Determine the (X, Y) coordinate at the center of the cell enclosing the given text.  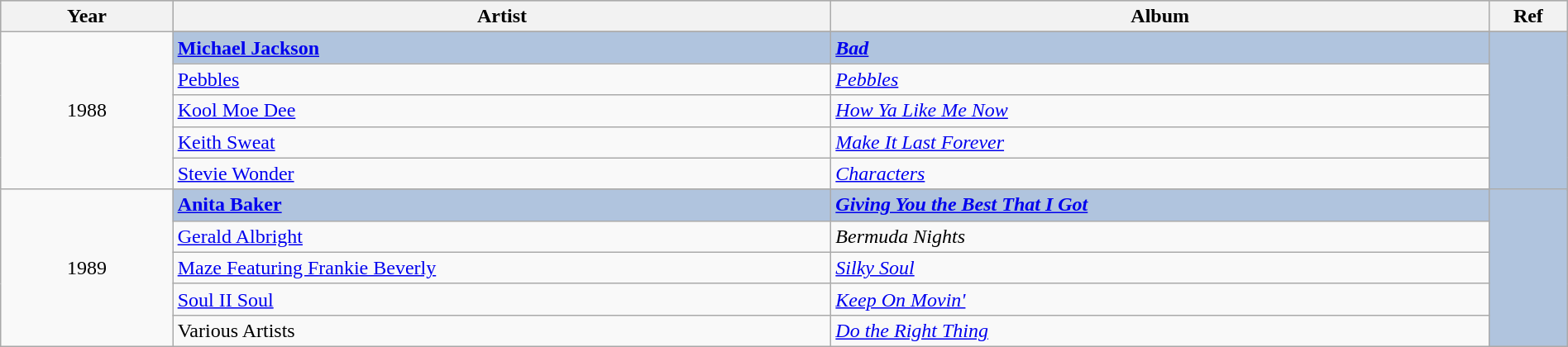
Year (87, 17)
1989 (87, 268)
Bermuda Nights (1160, 236)
Artist (502, 17)
Make It Last Forever (1160, 142)
Characters (1160, 173)
1988 (87, 111)
Kool Moe Dee (502, 111)
Anita Baker (502, 205)
Soul II Soul (502, 299)
Stevie Wonder (502, 173)
Do the Right Thing (1160, 330)
Silky Soul (1160, 268)
How Ya Like Me Now (1160, 111)
Various Artists (502, 330)
Keep On Movin' (1160, 299)
Album (1160, 17)
Keith Sweat (502, 142)
Maze Featuring Frankie Beverly (502, 268)
Michael Jackson (502, 48)
Bad (1160, 48)
Ref (1528, 17)
Giving You the Best That I Got (1160, 205)
Gerald Albright (502, 236)
